Pinpoint the cell where the given text exists, returning its [x, y] midpoint coordinate. 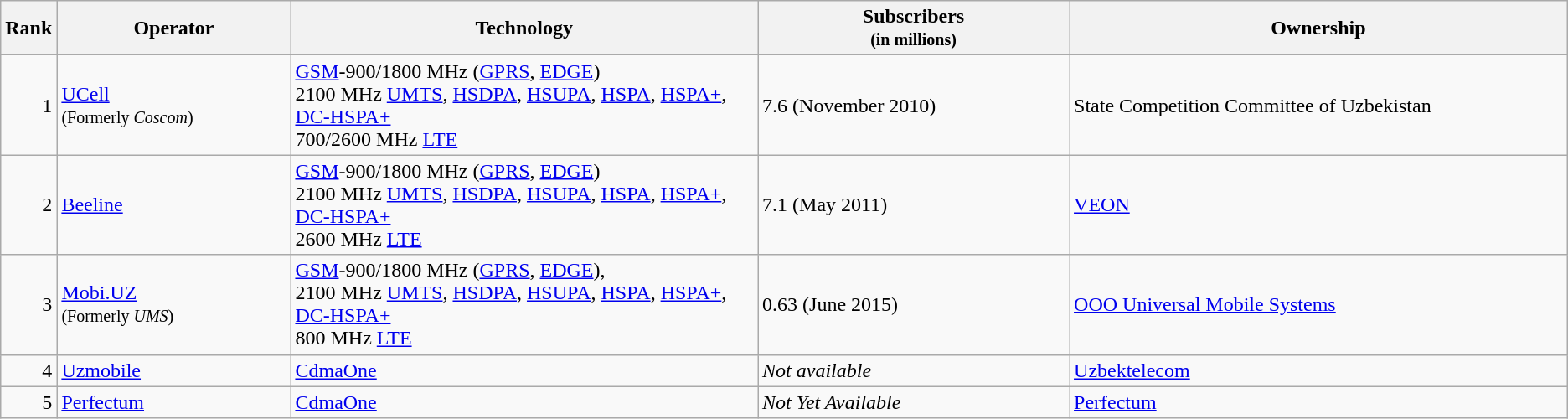
Rank [28, 28]
UCell(Formerly Coscom) [174, 106]
4 [28, 370]
Uzmobile [174, 370]
VEON [1318, 204]
State Competition Committee of Uzbekistan [1318, 106]
Subscribers(in millions) [914, 28]
ООО Universal Mobile Systems [1318, 305]
3 [28, 305]
Mobi.UZ(Formerly UMS) [174, 305]
Not Yet Available [914, 402]
2 [28, 204]
5 [28, 402]
0.63 (June 2015) [914, 305]
7.6 (November 2010) [914, 106]
7.1 (May 2011) [914, 204]
Ownership [1318, 28]
GSM-900/1800 MHz (GPRS, EDGE)2100 MHz UMTS, HSDPA, HSUPA, HSPA, HSPA+, DC-HSPA+ 700/2600 MHz LTE [524, 106]
Not available [914, 370]
GSM-900/1800 MHz (GPRS, EDGE)2100 MHz UMTS, HSDPA, HSUPA, HSPA, HSPA+, DC-HSPA+ 2600 MHz LTE [524, 204]
Technology [524, 28]
1 [28, 106]
Operator [174, 28]
Uzbektelecom [1318, 370]
Beeline [174, 204]
GSM-900/1800 MHz (GPRS, EDGE),2100 MHz UMTS, HSDPA, HSUPA, HSPA, HSPA+, DC-HSPA+ 800 MHz LTE [524, 305]
